Return (x, y) of the center of cell containing provided text 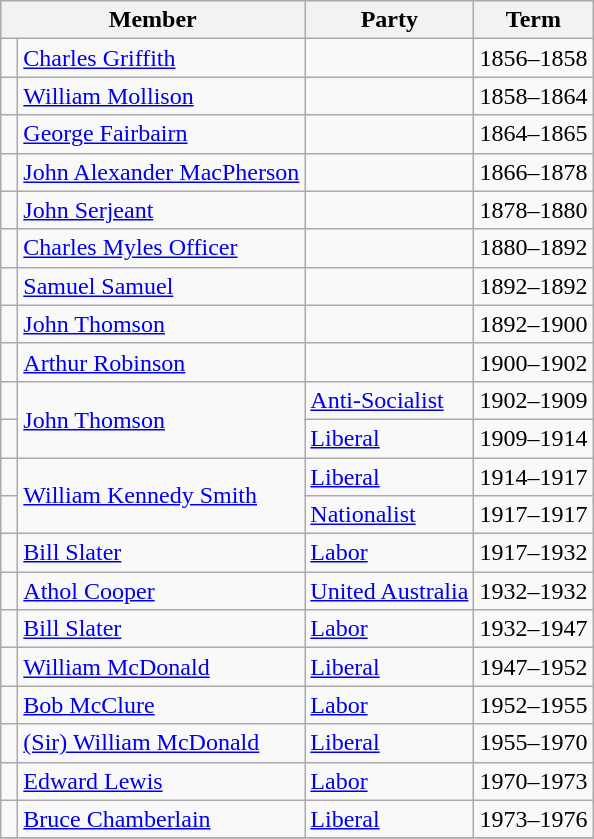
1892–1892 (534, 286)
1856–1858 (534, 58)
(Sir) William McDonald (162, 743)
Bob McClure (162, 705)
Term (534, 20)
1880–1892 (534, 248)
1952–1955 (534, 705)
Edward Lewis (162, 781)
1970–1973 (534, 781)
1864–1865 (534, 134)
1858–1864 (534, 96)
1902–1909 (534, 400)
Athol Cooper (162, 591)
1955–1970 (534, 743)
1947–1952 (534, 667)
1917–1917 (534, 515)
1932–1947 (534, 629)
1892–1900 (534, 324)
Charles Griffith (162, 58)
Charles Myles Officer (162, 248)
1914–1917 (534, 477)
William Kennedy Smith (162, 496)
1900–1902 (534, 362)
1917–1932 (534, 553)
Party (390, 20)
1866–1878 (534, 172)
1973–1976 (534, 819)
Nationalist (390, 515)
Samuel Samuel (162, 286)
George Fairbairn (162, 134)
William McDonald (162, 667)
1932–1932 (534, 591)
1909–1914 (534, 438)
Anti-Socialist (390, 400)
Member (153, 20)
William Mollison (162, 96)
John Serjeant (162, 210)
United Australia (390, 591)
1878–1880 (534, 210)
Arthur Robinson (162, 362)
Bruce Chamberlain (162, 819)
John Alexander MacPherson (162, 172)
